Find where the given text appears and provide that cell's center as [X, Y] coordinate. 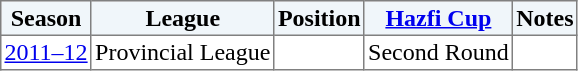
Position [319, 18]
Notes [544, 18]
Hazfi Cup [438, 18]
2011–12 [46, 52]
Provincial League [182, 52]
League [182, 18]
Season [46, 18]
Second Round [438, 52]
